Search for the cell housing the specified text and yield its (x, y) center coordinate. 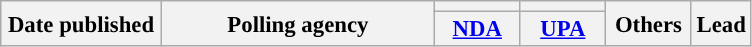
Others (649, 24)
UPA (563, 30)
Lead (721, 24)
NDA (477, 30)
Date published (82, 24)
Polling agency (298, 24)
